Detect which cell encompasses the target text, then output its (x, y) center coordinate. 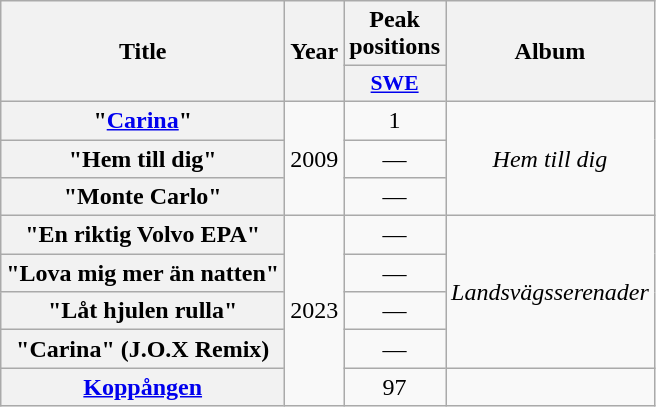
Koppången (143, 387)
Year (314, 52)
2023 (314, 311)
"Monte Carlo" (143, 197)
2009 (314, 158)
"Lova mig mer än natten" (143, 273)
"Låt hjulen rulla" (143, 311)
1 (395, 120)
Album (550, 52)
97 (395, 387)
SWE (395, 84)
"Hem till dig" (143, 159)
"Carina" (143, 120)
"Carina" (J.O.X Remix) (143, 349)
Landsvägsserenader (550, 292)
"En riktig Volvo EPA" (143, 235)
Peak positions (395, 34)
Title (143, 52)
Hem till dig (550, 158)
